Determine the [X, Y] coordinate at the center of the cell enclosing the given text.  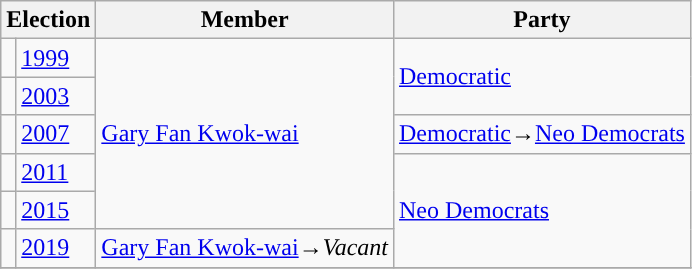
Gary Fan Kwok-wai [245, 134]
2007 [56, 134]
Gary Fan Kwok-wai→Vacant [245, 248]
Member [245, 20]
1999 [56, 58]
2003 [56, 96]
2011 [56, 172]
Neo Democrats [542, 210]
Party [542, 20]
Democratic→Neo Democrats [542, 134]
2015 [56, 210]
Democratic [542, 77]
Election [48, 20]
2019 [56, 248]
